Capture the cell that displays the provided text and extract its (X, Y) central coordinate. 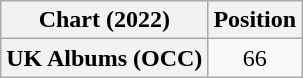
Position (255, 20)
Chart (2022) (104, 20)
UK Albums (OCC) (104, 58)
66 (255, 58)
